Identify which cell holds the provided text, then report its [X, Y] central coordinate. 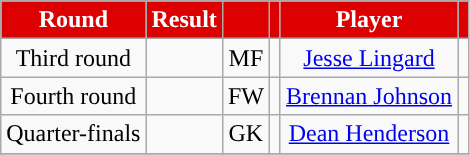
Player [368, 20]
Jesse Lingard [368, 58]
Fourth round [74, 96]
MF [246, 58]
Quarter-finals [74, 134]
Round [74, 20]
Brennan Johnson [368, 96]
Third round [74, 58]
Result [184, 20]
GK [246, 134]
Dean Henderson [368, 134]
FW [246, 96]
